Determine the [x, y] coordinate at the center of the cell enclosing the given text.  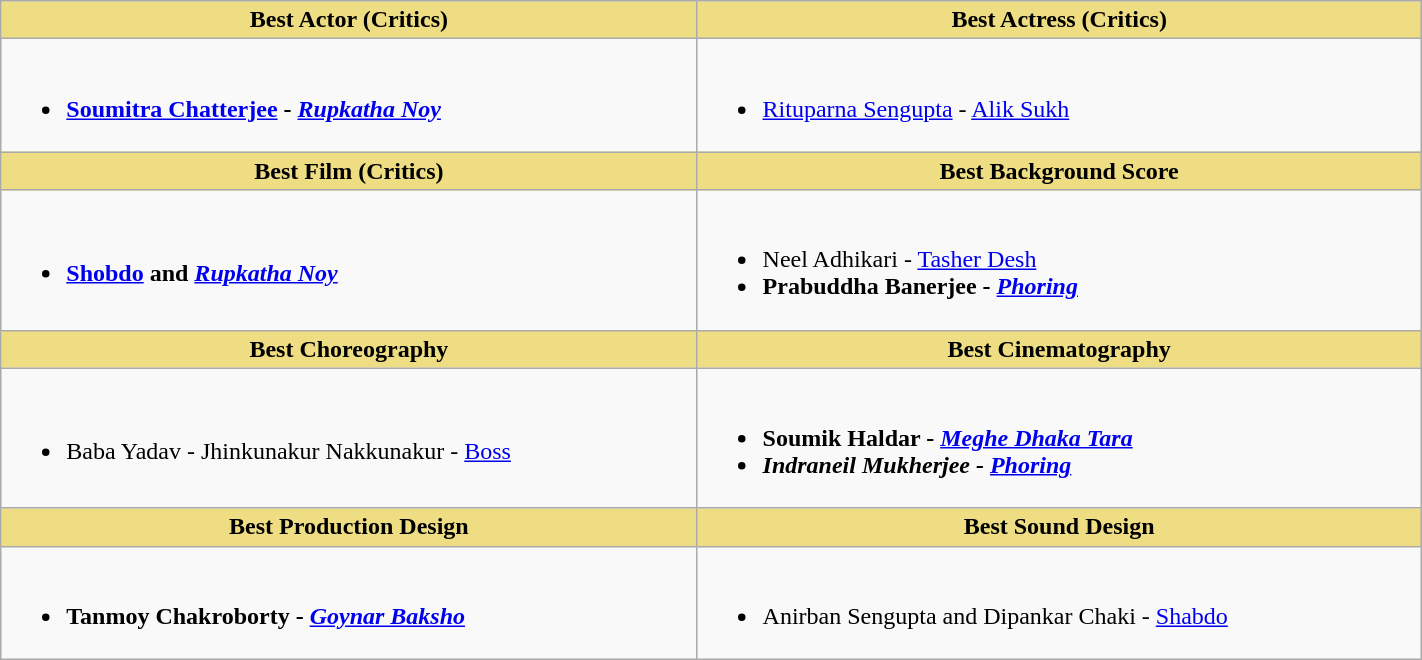
Baba Yadav - Jhinkunakur Nakkunakur - Boss [349, 438]
Best Film (Critics) [349, 171]
Best Choreography [349, 349]
Best Production Design [349, 527]
Anirban Sengupta and Dipankar Chaki - Shabdo [1059, 602]
Soumitra Chatterjee - Rupkatha Noy [349, 96]
Best Actor (Critics) [349, 20]
Shobdo and Rupkatha Noy [349, 260]
Best Sound Design [1059, 527]
Best Actress (Critics) [1059, 20]
Rituparna Sengupta - Alik Sukh [1059, 96]
Neel Adhikari - Tasher DeshPrabuddha Banerjee - Phoring [1059, 260]
Best Cinematography [1059, 349]
Soumik Haldar - Meghe Dhaka TaraIndraneil Mukherjee - Phoring [1059, 438]
Tanmoy Chakroborty - Goynar Baksho [349, 602]
Best Background Score [1059, 171]
